Pinpoint the cell where the given text exists, returning its (X, Y) midpoint coordinate. 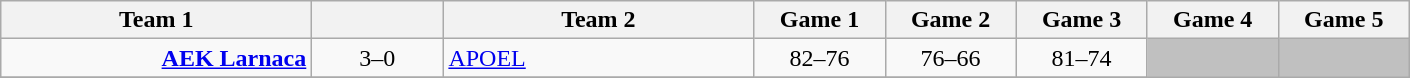
APOEL (598, 58)
76–66 (950, 58)
3–0 (378, 58)
AEK Larnaca (156, 58)
81–74 (1082, 58)
Game 4 (1212, 20)
82–76 (820, 58)
Game 1 (820, 20)
Game 2 (950, 20)
Game 3 (1082, 20)
Game 5 (1344, 20)
Team 2 (598, 20)
Team 1 (156, 20)
